Extract the (x, y) coordinate from the center of the cell holding the provided text.  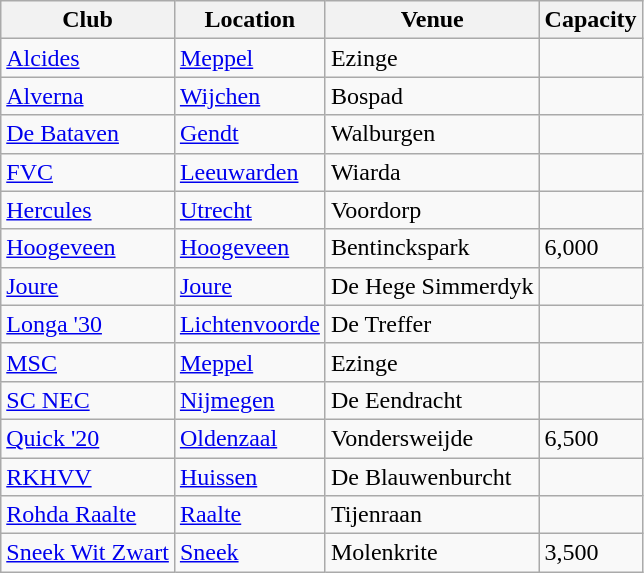
Gendt (250, 134)
De Eendracht (432, 400)
Quick '20 (88, 438)
Leeuwarden (250, 172)
3,500 (590, 553)
Alcides (88, 58)
Utrecht (250, 210)
MSC (88, 362)
Rohda Raalte (88, 515)
De Treffer (432, 324)
Voordorp (432, 210)
SC NEC (88, 400)
Longa '30 (88, 324)
De Bataven (88, 134)
FVC (88, 172)
Molenkrite (432, 553)
Hercules (88, 210)
6,000 (590, 248)
Sneek Wit Zwart (88, 553)
Alverna (88, 96)
Vondersweijde (432, 438)
Bentinckspark (432, 248)
Location (250, 20)
Raalte (250, 515)
Club (88, 20)
De Blauwenburcht (432, 477)
Huissen (250, 477)
Oldenzaal (250, 438)
Nijmegen (250, 400)
Tijenraan (432, 515)
Wijchen (250, 96)
Walburgen (432, 134)
6,500 (590, 438)
De Hege Simmerdyk (432, 286)
Bospad (432, 96)
RKHVV (88, 477)
Wiarda (432, 172)
Lichtenvoorde (250, 324)
Sneek (250, 553)
Capacity (590, 20)
Venue (432, 20)
